Search for the cell housing the specified text and yield its [x, y] center coordinate. 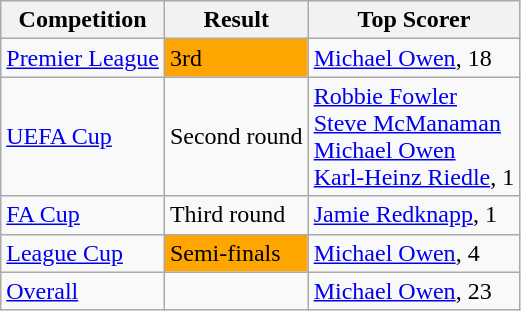
Semi-finals [236, 253]
Robbie Fowler Steve McManaman Michael Owen Karl-Heinz Riedle, 1 [414, 136]
Third round [236, 215]
Competition [83, 20]
Premier League [83, 58]
Michael Owen, 23 [414, 291]
Result [236, 20]
FA Cup [83, 215]
Michael Owen, 4 [414, 253]
UEFA Cup [83, 136]
Jamie Redknapp, 1 [414, 215]
League Cup [83, 253]
3rd [236, 58]
Michael Owen, 18 [414, 58]
Top Scorer [414, 20]
Second round [236, 136]
Overall [83, 291]
